Scan for the cell matching the given text and deliver its [x, y] coordinate at center. 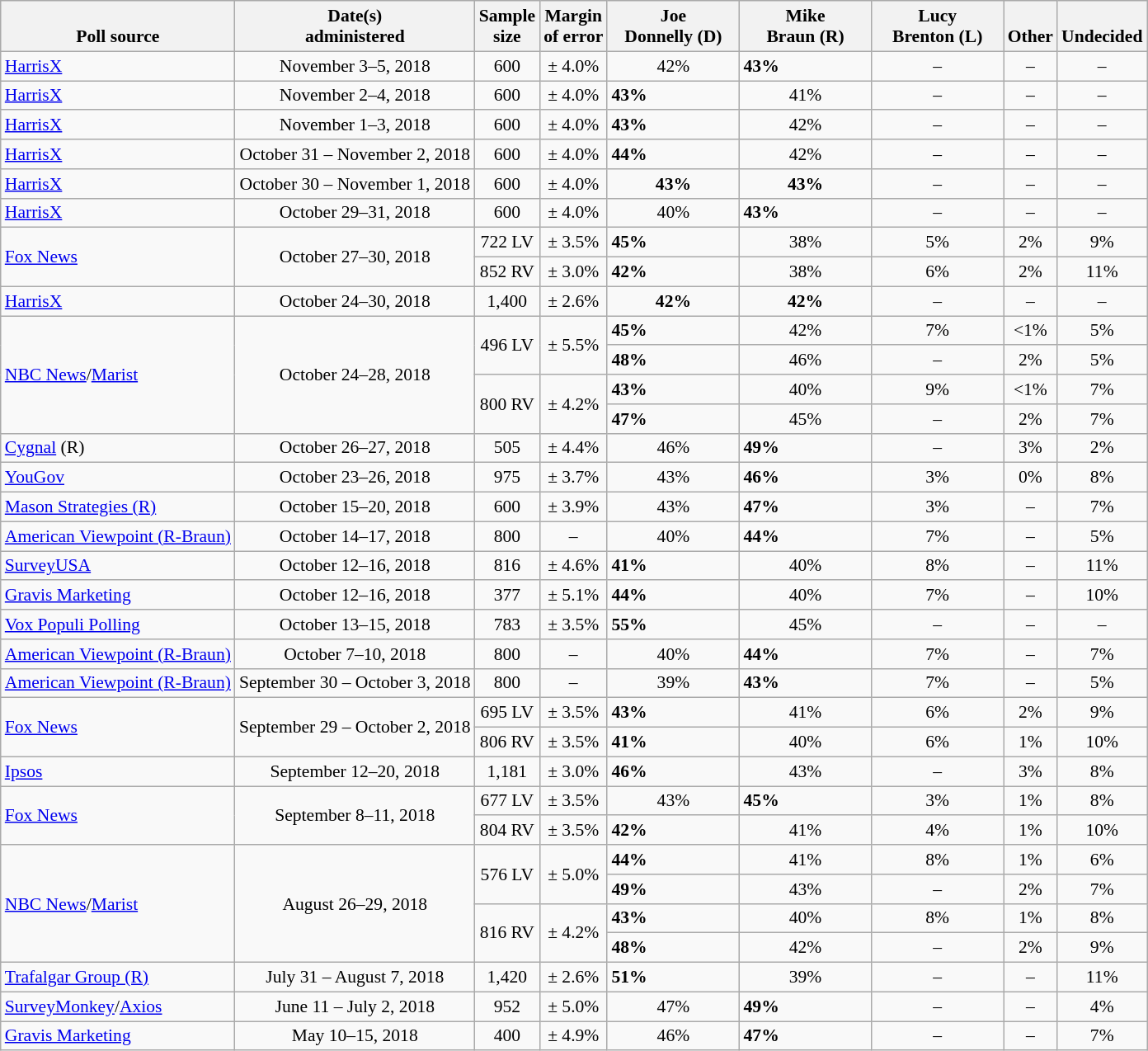
800 RV [507, 404]
1,400 [507, 301]
0% [1031, 478]
Cygnal (R) [118, 448]
September 12–20, 2018 [355, 771]
± 3.9% [573, 507]
October 23–26, 2018 [355, 478]
July 31 – August 7, 2018 [355, 978]
November 2–4, 2018 [355, 96]
JoeDonnelly (D) [673, 26]
October 7–10, 2018 [355, 654]
October 31 – November 2, 2018 [355, 154]
806 RV [507, 742]
975 [507, 478]
June 11 – July 2, 2018 [355, 1006]
Samplesize [507, 26]
± 4.9% [573, 1036]
1,420 [507, 978]
695 LV [507, 713]
September 8–11, 2018 [355, 815]
October 30 – November 1, 2018 [355, 184]
783 [507, 624]
October 26–27, 2018 [355, 448]
816 RV [507, 932]
Poll source [118, 26]
September 30 – October 3, 2018 [355, 683]
September 29 – October 2, 2018 [355, 728]
LucyBrenton (L) [938, 26]
816 [507, 566]
October 15–20, 2018 [355, 507]
November 3–5, 2018 [355, 66]
October 24–28, 2018 [355, 375]
Ipsos [118, 771]
Vox Populi Polling [118, 624]
YouGov [118, 478]
Date(s)administered [355, 26]
1,181 [507, 771]
852 RV [507, 272]
October 13–15, 2018 [355, 624]
Mason Strategies (R) [118, 507]
May 10–15, 2018 [355, 1036]
55% [673, 624]
± 5.1% [573, 596]
576 LV [507, 874]
400 [507, 1036]
505 [507, 448]
± 5.5% [573, 345]
Marginof error [573, 26]
October 29–31, 2018 [355, 213]
722 LV [507, 243]
October 27–30, 2018 [355, 257]
± 3.7% [573, 478]
Trafalgar Group (R) [118, 978]
August 26–29, 2018 [355, 903]
MikeBraun (R) [805, 26]
± 4.4% [573, 448]
804 RV [507, 831]
October 14–17, 2018 [355, 536]
SurveyUSA [118, 566]
Undecided [1102, 26]
51% [673, 978]
SurveyMonkey/Axios [118, 1006]
Other [1031, 26]
952 [507, 1006]
November 1–3, 2018 [355, 125]
677 LV [507, 801]
October 24–30, 2018 [355, 301]
377 [507, 596]
± 4.6% [573, 566]
496 LV [507, 345]
